Determine the (X, Y) coordinate at the center of the cell enclosing the given text.  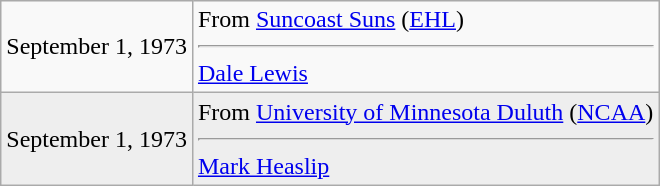
From Suncoast Suns (EHL)Dale Lewis (425, 47)
From University of Minnesota Duluth (NCAA)Mark Heaslip (425, 139)
